Provide the [x, y] coordinate of the cell's center where the given text is located.  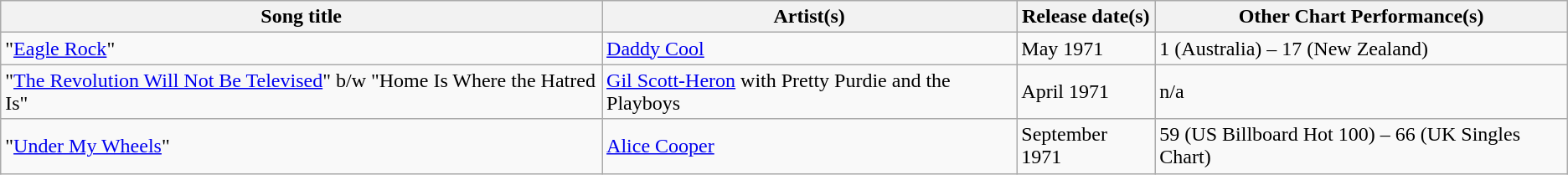
1 (Australia) – 17 (New Zealand) [1361, 49]
Daddy Cool [809, 49]
Gil Scott-Heron with Pretty Purdie and the Playboys [809, 92]
59 (US Billboard Hot 100) – 66 (UK Singles Chart) [1361, 146]
n/a [1361, 92]
May 1971 [1086, 49]
"Under My Wheels" [302, 146]
"The Revolution Will Not Be Televised" b/w "Home Is Where the Hatred Is" [302, 92]
Release date(s) [1086, 17]
Song title [302, 17]
"Eagle Rock" [302, 49]
Artist(s) [809, 17]
April 1971 [1086, 92]
Alice Cooper [809, 146]
September 1971 [1086, 146]
Other Chart Performance(s) [1361, 17]
